Find where the given text appears and provide that cell's center as [x, y] coordinate. 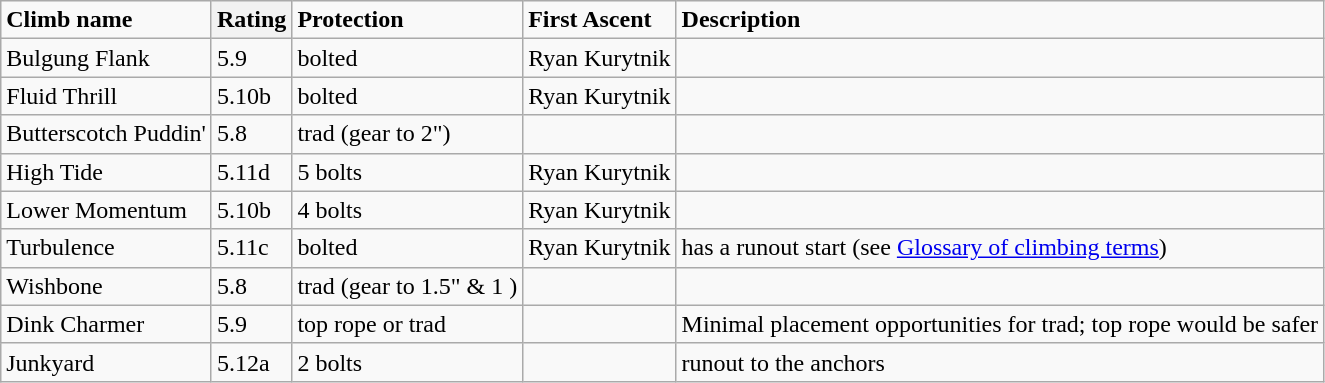
Protection [408, 20]
Dink Charmer [106, 324]
4 bolts [408, 210]
Fluid Thrill [106, 96]
Turbulence [106, 248]
Wishbone [106, 286]
High Tide [106, 172]
Description [1000, 20]
top rope or trad [408, 324]
trad (gear to 1.5" & 1 ) [408, 286]
trad (gear to 2") [408, 134]
Lower Momentum [106, 210]
runout to the anchors [1000, 362]
Bulgung Flank [106, 58]
has a runout start (see Glossary of climbing terms) [1000, 248]
Rating [251, 20]
Butterscotch Puddin' [106, 134]
5.11d [251, 172]
Climb name [106, 20]
5 bolts [408, 172]
5.11c [251, 248]
Minimal placement opportunities for trad; top rope would be safer [1000, 324]
Junkyard [106, 362]
2 bolts [408, 362]
First Ascent [600, 20]
5.12a [251, 362]
